Pinpoint the cell where the given text exists, returning its [X, Y] midpoint coordinate. 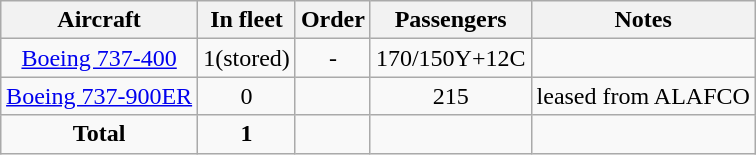
215 [450, 96]
Boeing 737-900ER [100, 96]
Order [332, 20]
Passengers [450, 20]
1 [247, 134]
Boeing 737-400 [100, 58]
Total [100, 134]
0 [247, 96]
leased from ALAFCO [643, 96]
170/150Y+12C [450, 58]
In fleet [247, 20]
1(stored) [247, 58]
Notes [643, 20]
- [332, 58]
Aircraft [100, 20]
